Capture the cell that displays the provided text and extract its [x, y] central coordinate. 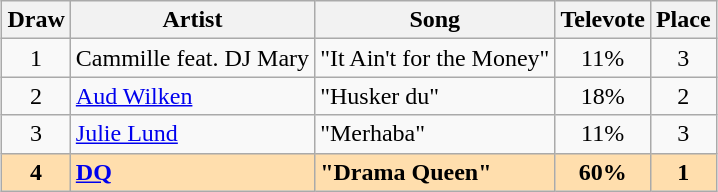
Cammille feat. DJ Mary [192, 58]
"Drama Queen" [435, 172]
Artist [192, 20]
DQ [192, 172]
Julie Lund [192, 134]
"Husker du" [435, 96]
Song [435, 20]
18% [602, 96]
Place [683, 20]
Draw [36, 20]
4 [36, 172]
Aud Wilken [192, 96]
Televote [602, 20]
60% [602, 172]
"Merhaba" [435, 134]
"It Ain't for the Money" [435, 58]
